Provide the [x, y] coordinate of the cell's center where the given text is located.  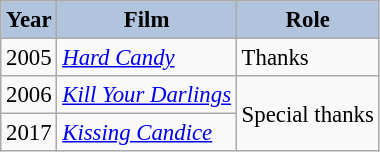
Film [146, 20]
2017 [29, 133]
Hard Candy [146, 58]
Year [29, 20]
Role [308, 20]
Special thanks [308, 114]
Thanks [308, 58]
2006 [29, 95]
2005 [29, 58]
Kissing Candice [146, 133]
Kill Your Darlings [146, 95]
